Locate the cell with the specified text and output its (x, y) center coordinate. 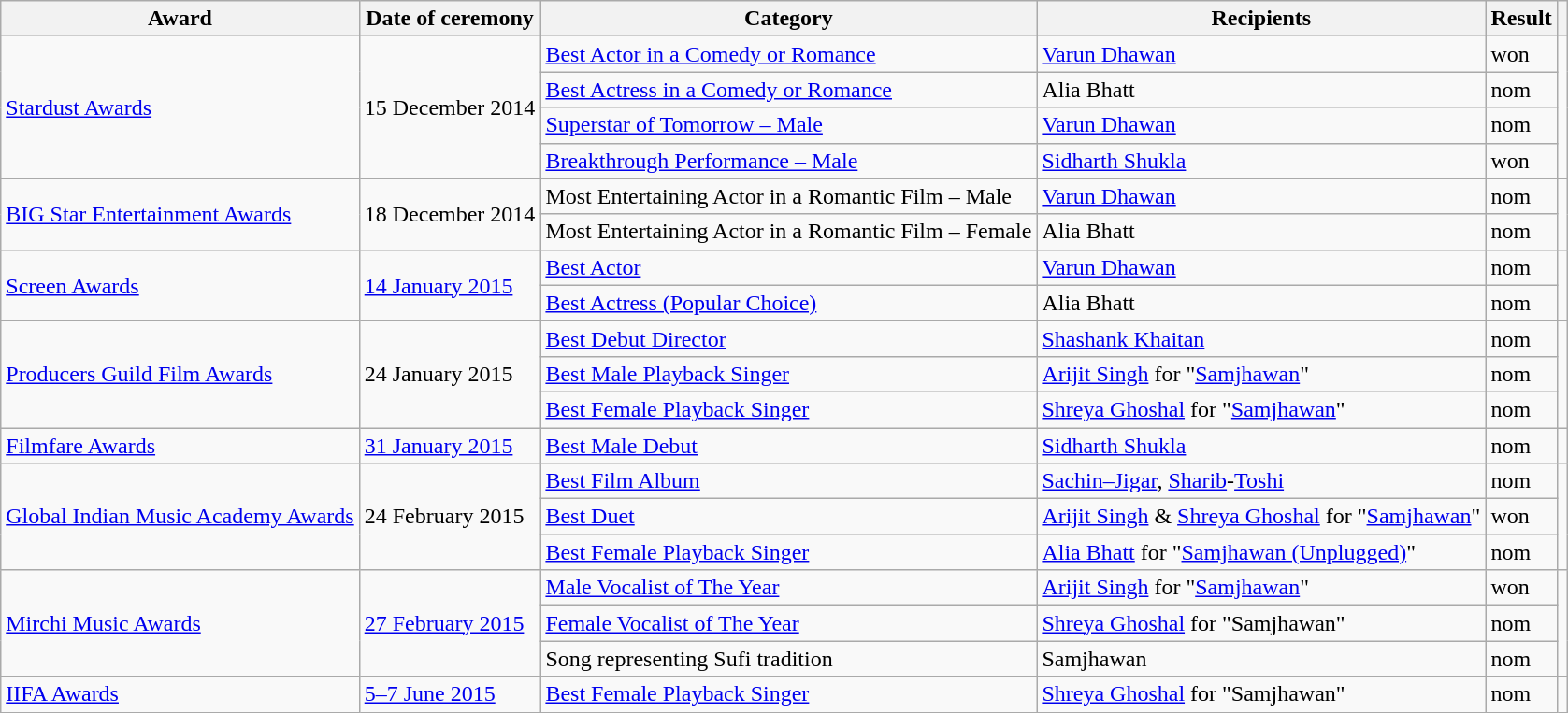
18 December 2014 (450, 214)
Stardust Awards (180, 107)
IIFA Awards (180, 694)
27 February 2015 (450, 623)
Most Entertaining Actor in a Romantic Film – Female (789, 232)
Result (1521, 19)
Superstar of Tomorrow – Male (789, 125)
Best Male Playback Singer (789, 374)
Best Debut Director (789, 338)
31 January 2015 (450, 446)
Filmfare Awards (180, 446)
Award (180, 19)
Recipients (1261, 19)
Global Indian Music Academy Awards (180, 517)
Mirchi Music Awards (180, 623)
Date of ceremony (450, 19)
Male Vocalist of The Year (789, 588)
Best Actor (789, 267)
Female Vocalist of The Year (789, 623)
Producers Guild Film Awards (180, 374)
Samjhawan (1261, 659)
Best Duet (789, 517)
5–7 June 2015 (450, 694)
Breakthrough Performance – Male (789, 161)
Arijit Singh & Shreya Ghoshal for "Samjhawan" (1261, 517)
Category (789, 19)
BIG Star Entertainment Awards (180, 214)
Screen Awards (180, 285)
Most Entertaining Actor in a Romantic Film – Male (789, 196)
Sachin–Jigar, Sharib-Toshi (1261, 481)
Best Actor in a Comedy or Romance (789, 54)
Best Actress in a Comedy or Romance (789, 90)
Best Actress (Popular Choice) (789, 303)
Shashank Khaitan (1261, 338)
Alia Bhatt for "Samjhawan (Unplugged)" (1261, 552)
15 December 2014 (450, 107)
Best Film Album (789, 481)
Best Male Debut (789, 446)
Song representing Sufi tradition (789, 659)
24 January 2015 (450, 374)
14 January 2015 (450, 285)
24 February 2015 (450, 517)
